Pinpoint the cell where the given text exists, returning its (X, Y) midpoint coordinate. 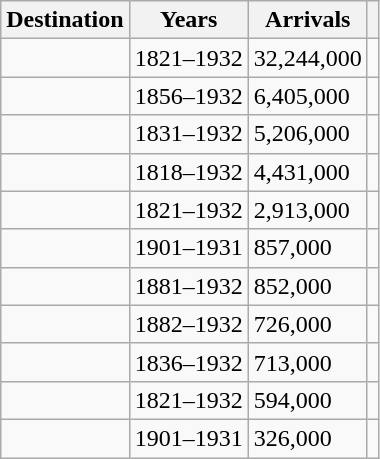
1882–1932 (188, 324)
Destination (65, 20)
1818–1932 (188, 172)
4,431,000 (308, 172)
857,000 (308, 248)
1881–1932 (188, 286)
594,000 (308, 400)
852,000 (308, 286)
726,000 (308, 324)
326,000 (308, 438)
1856–1932 (188, 96)
1831–1932 (188, 134)
5,206,000 (308, 134)
1836–1932 (188, 362)
6,405,000 (308, 96)
713,000 (308, 362)
32,244,000 (308, 58)
2,913,000 (308, 210)
Years (188, 20)
Arrivals (308, 20)
